Provide the [X, Y] coordinate of the cell's center where the given text is located.  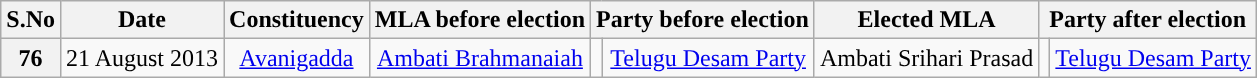
Date [142, 20]
Ambati Srihari Prasad [926, 58]
21 August 2013 [142, 58]
Party after election [1148, 20]
Avanigadda [297, 58]
Constituency [297, 20]
Party before election [703, 20]
Ambati Brahmanaiah [480, 58]
76 [31, 58]
MLA before election [480, 20]
S.No [31, 20]
Elected MLA [926, 20]
